For the text-containing cell, return its midpoint in (X, Y) coordinate format. 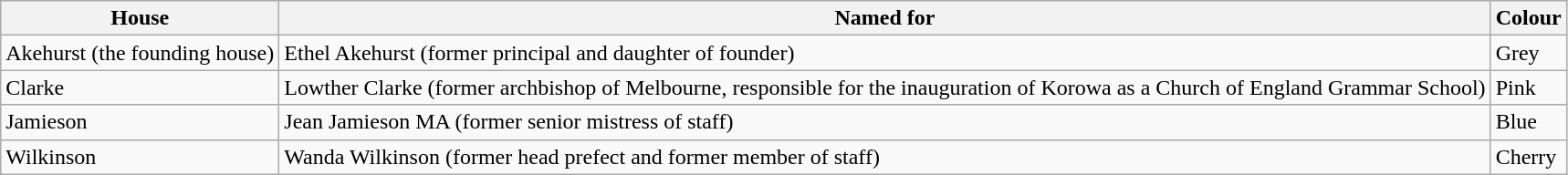
Pink (1528, 87)
Wilkinson (141, 157)
Blue (1528, 122)
Lowther Clarke (former archbishop of Melbourne, responsible for the inauguration of Korowa as a Church of England Grammar School) (885, 87)
House (141, 18)
Akehurst (the founding house) (141, 53)
Colour (1528, 18)
Named for (885, 18)
Jamieson (141, 122)
Cherry (1528, 157)
Wanda Wilkinson (former head prefect and former member of staff) (885, 157)
Ethel Akehurst (former principal and daughter of founder) (885, 53)
Grey (1528, 53)
Clarke (141, 87)
Jean Jamieson MA (former senior mistress of staff) (885, 122)
